Extract the [X, Y] coordinate from the center of the cell holding the provided text.  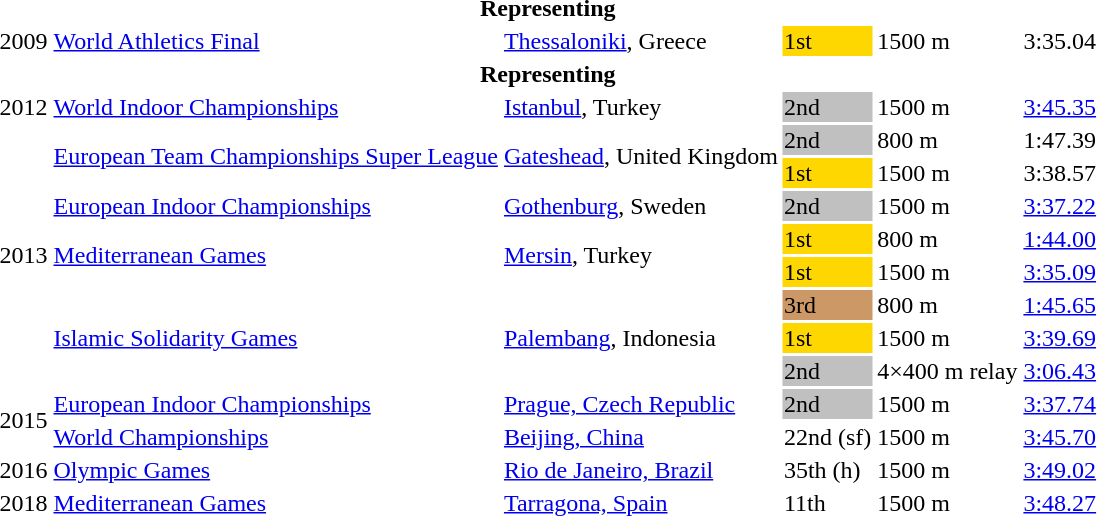
Islamic Solidarity Games [276, 338]
European Team Championships Super League [276, 156]
World Indoor Championships [276, 107]
Rio de Janeiro, Brazil [640, 470]
Gateshead, United Kingdom [640, 156]
Beijing, China [640, 437]
22nd (sf) [827, 437]
35th (h) [827, 470]
Palembang, Indonesia [640, 338]
Istanbul, Turkey [640, 107]
World Championships [276, 437]
Thessaloniki, Greece [640, 41]
Gothenburg, Sweden [640, 206]
World Athletics Final [276, 41]
Olympic Games [276, 470]
4×400 m relay [948, 371]
Mersin, Turkey [640, 256]
3rd [827, 305]
Prague, Czech Republic [640, 404]
Mediterranean Games [276, 256]
